Determine the (X, Y) coordinate at the center of the cell enclosing the given text.  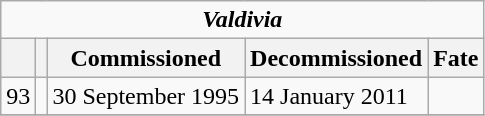
93 (18, 96)
Valdivia (242, 20)
Fate (456, 58)
30 September 1995 (146, 96)
14 January 2011 (336, 96)
Decommissioned (336, 58)
Commissioned (146, 58)
